Output the [x, y] coordinate of the center of the cell containing the given text.  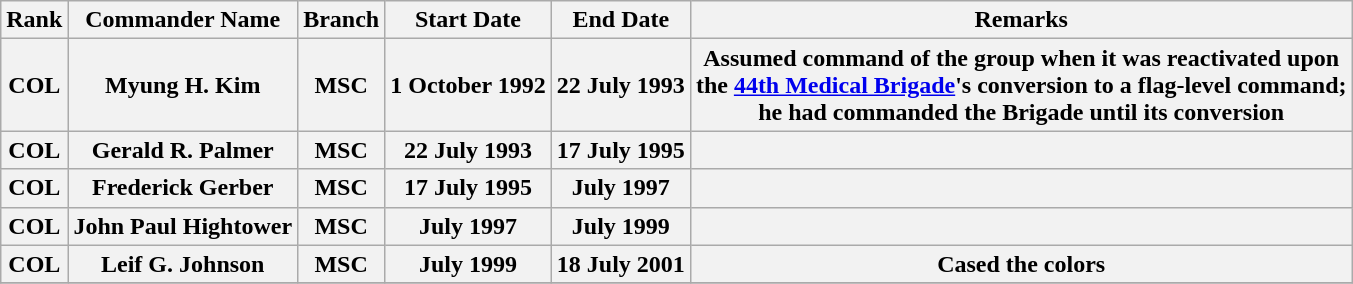
Leif G. Johnson [183, 264]
End Date [620, 20]
1 October 1992 [468, 85]
Rank [34, 20]
Branch [342, 20]
Myung H. Kim [183, 85]
Frederick Gerber [183, 188]
Commander Name [183, 20]
John Paul Hightower [183, 226]
Cased the colors [1021, 264]
18 July 2001 [620, 264]
Start Date [468, 20]
Gerald R. Palmer [183, 150]
Remarks [1021, 20]
